Return the [x, y] coordinate for the center point of the cell that contains the specified text.  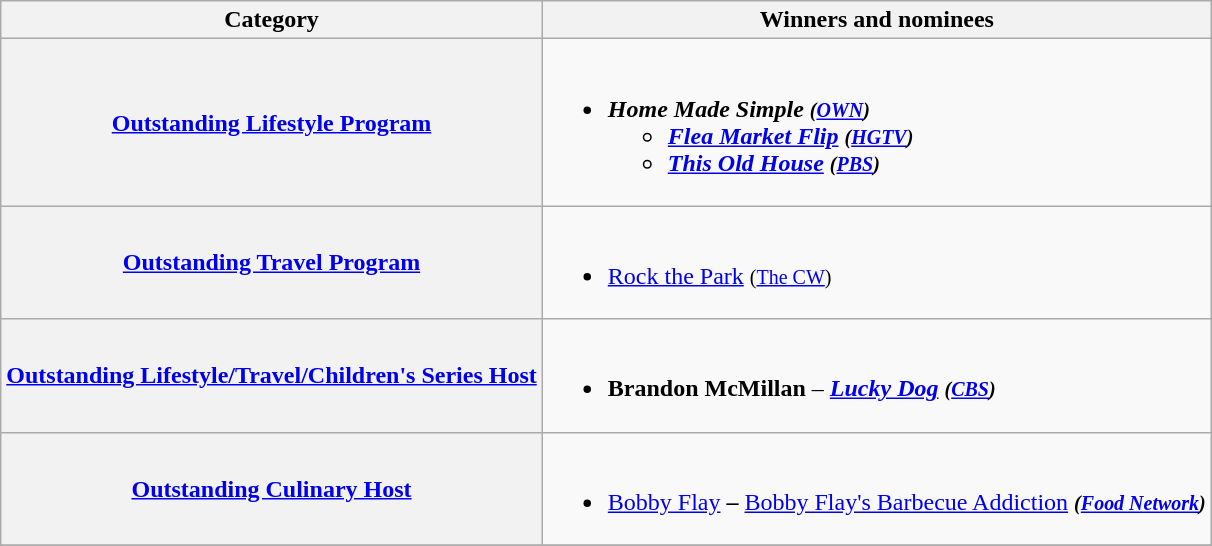
Brandon McMillan – Lucky Dog (CBS) [876, 376]
Outstanding Lifestyle/Travel/Children's Series Host [272, 376]
Bobby Flay – Bobby Flay's Barbecue Addiction (Food Network) [876, 488]
Home Made Simple (OWN)Flea Market Flip (HGTV)This Old House (PBS) [876, 122]
Rock the Park (The CW) [876, 262]
Winners and nominees [876, 20]
Outstanding Lifestyle Program [272, 122]
Outstanding Travel Program [272, 262]
Category [272, 20]
Outstanding Culinary Host [272, 488]
